Determine the [X, Y] coordinate at the center of the cell enclosing the given text.  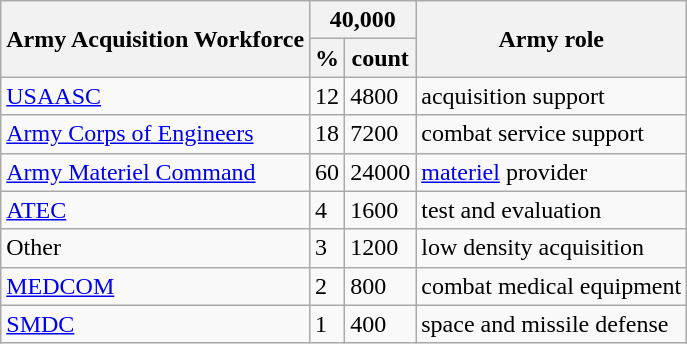
18 [328, 134]
24000 [380, 172]
400 [380, 324]
space and missile defense [552, 324]
60 [328, 172]
count [380, 58]
4800 [380, 96]
2 [328, 286]
MEDCOM [156, 286]
ATEC [156, 210]
USAASC [156, 96]
Army Corps of Engineers [156, 134]
test and evaluation [552, 210]
low density acquisition [552, 248]
materiel provider [552, 172]
combat medical equipment [552, 286]
3 [328, 248]
Army Materiel Command [156, 172]
combat service support [552, 134]
1600 [380, 210]
Other [156, 248]
7200 [380, 134]
Army role [552, 39]
Army Acquisition Workforce [156, 39]
% [328, 58]
1200 [380, 248]
12 [328, 96]
acquisition support [552, 96]
4 [328, 210]
SMDC [156, 324]
40,000 [363, 20]
800 [380, 286]
1 [328, 324]
